Extract the [x, y] coordinate from the center of the cell holding the provided text.  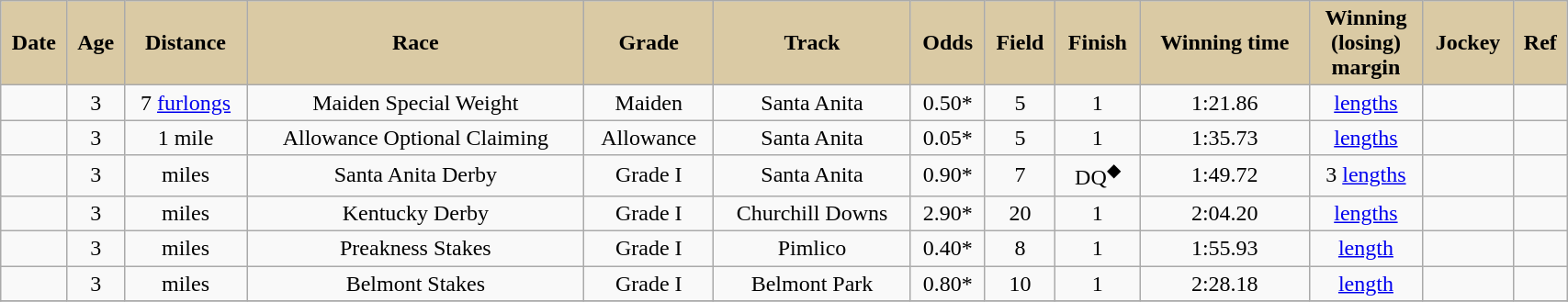
Santa Anita Derby [415, 176]
1:35.73 [1225, 138]
Maiden [649, 103]
Ref [1540, 43]
0.40* [947, 249]
Odds [947, 43]
2.90* [947, 213]
0.50* [947, 103]
Allowance Optional Claiming [415, 138]
Preakness Stakes [415, 249]
Date [34, 43]
1:21.86 [1225, 103]
7 furlongs [186, 103]
0.80* [947, 284]
0.05* [947, 138]
Track [812, 43]
Pimlico [812, 249]
2:04.20 [1225, 213]
Race [415, 43]
0.90* [947, 176]
20 [1020, 213]
Winning time [1225, 43]
Maiden Special Weight [415, 103]
7 [1020, 176]
1 mile [186, 138]
8 [1020, 249]
Kentucky Derby [415, 213]
2:28.18 [1225, 284]
Belmont Stakes [415, 284]
3 lengths [1366, 176]
1:49.72 [1225, 176]
Belmont Park [812, 284]
Jockey [1468, 43]
Field [1020, 43]
Finish [1098, 43]
Age [96, 43]
Grade [649, 43]
Allowance [649, 138]
Distance [186, 43]
DQ◆ [1098, 176]
Winning(losing)margin [1366, 43]
1:55.93 [1225, 249]
Churchill Downs [812, 213]
10 [1020, 284]
